From the cell containing the given text, extract its center point as [X, Y] coordinate. 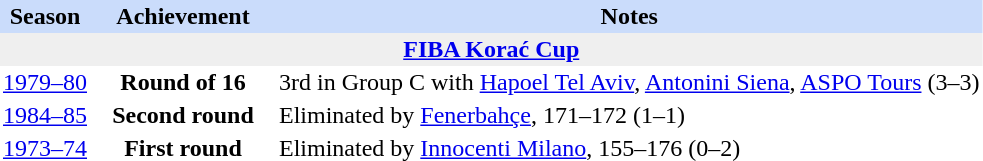
3rd in Group C with Hapoel Tel Aviv, Antonini Siena, ASPO Tours (3–3) [629, 82]
1984–85 [45, 116]
FIBA Korać Cup [491, 50]
1979–80 [45, 82]
Season [45, 16]
Notes [629, 16]
Second round [183, 116]
Achievement [183, 16]
Round of 16 [183, 82]
Eliminated by Fenerbahçe, 171–172 (1–1) [629, 116]
